Identify which cell holds the provided text, then report its [X, Y] central coordinate. 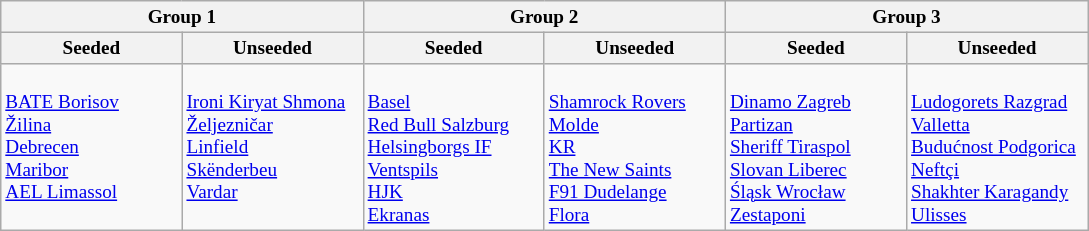
Group 1 [182, 17]
Shamrock Rovers Molde KR The New Saints F91 Dudelange Flora [634, 148]
Group 2 [544, 17]
BATE Borisov Žilina Debrecen Maribor AEL Limassol [92, 148]
Dinamo Zagreb Partizan Sheriff Tiraspol Slovan Liberec Śląsk Wrocław Zestaponi [816, 148]
Ludogorets Razgrad Valletta Budućnost Podgorica Neftçi Shakhter Karagandy Ulisses [996, 148]
Group 3 [906, 17]
Ironi Kiryat Shmona Željezničar Linfield Skënderbeu Vardar [272, 148]
Basel Red Bull Salzburg Helsingborgs IF Ventspils HJK Ekranas [454, 148]
